Capture the cell that displays the provided text and extract its [x, y] central coordinate. 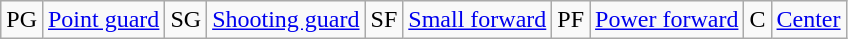
C [758, 20]
SG [186, 20]
PF [571, 20]
Point guard [103, 20]
SF [384, 20]
Small forward [478, 20]
Center [808, 20]
Shooting guard [286, 20]
Power forward [667, 20]
PG [22, 20]
